For the text-containing cell, return its midpoint in (x, y) coordinate format. 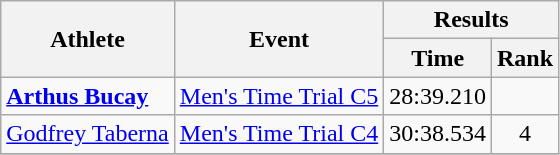
4 (524, 134)
Time (438, 58)
Athlete (88, 39)
Event (278, 39)
Results (472, 20)
Men's Time Trial C5 (278, 96)
28:39.210 (438, 96)
Godfrey Taberna (88, 134)
Arthus Bucay (88, 96)
Men's Time Trial C4 (278, 134)
30:38.534 (438, 134)
Rank (524, 58)
